Output the [X, Y] coordinate of the center of the cell containing the given text.  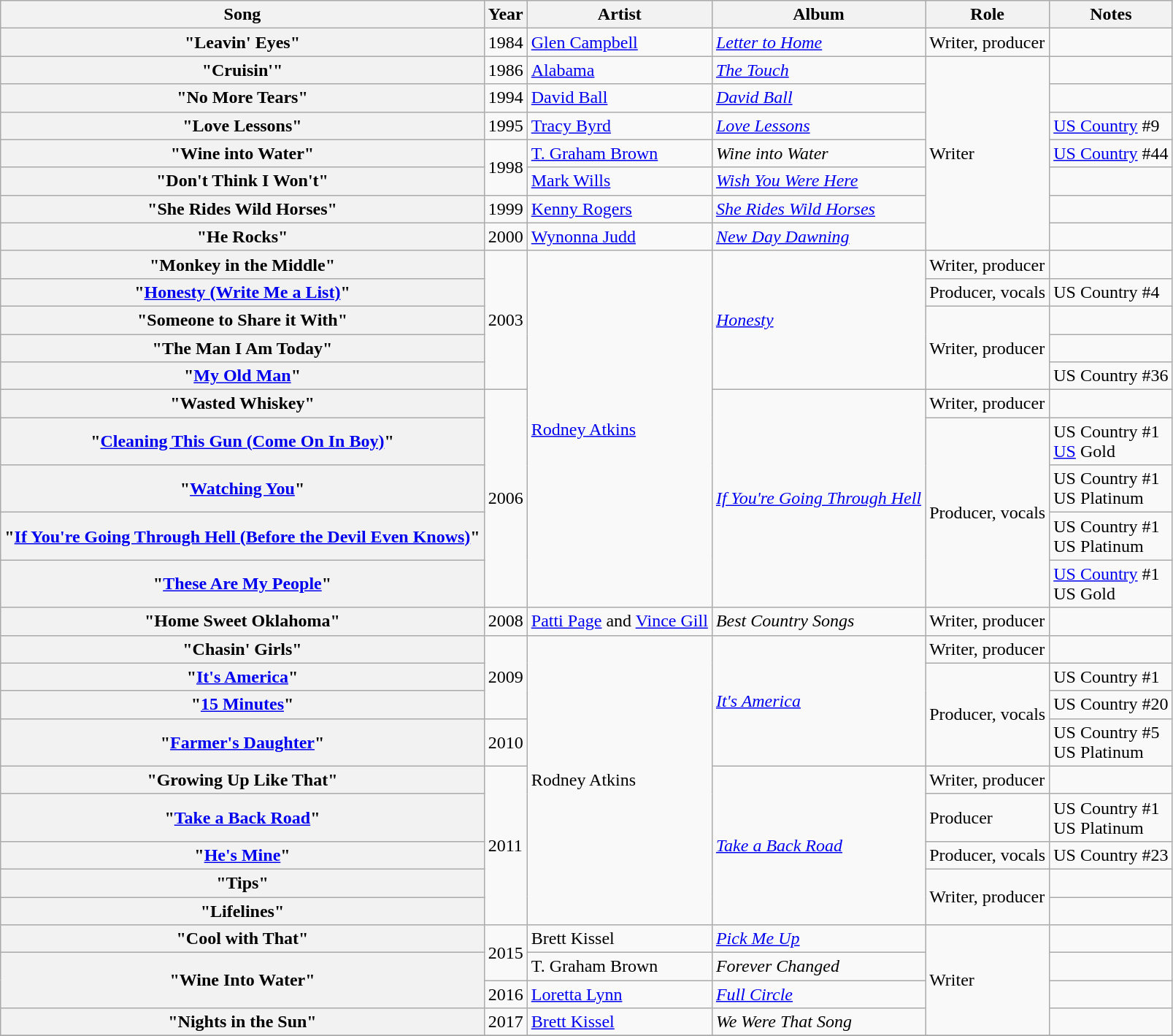
US Country #36 [1111, 376]
Wine into Water [818, 153]
1984 [505, 42]
"Chasin' Girls" [242, 649]
She Rides Wild Horses [818, 209]
Producer [988, 818]
Notes [1111, 15]
Take a Back Road [818, 845]
"The Man I Am Today" [242, 348]
"Cruisin'" [242, 70]
Full Circle [818, 994]
"Tips" [242, 883]
Best Country Songs [818, 621]
1998 [505, 167]
1995 [505, 126]
"Farmer's Daughter" [242, 742]
Pick Me Up [818, 939]
Wynonna Judd [619, 237]
The Touch [818, 70]
"Cleaning This Gun (Come On In Boy)" [242, 441]
"Honesty (Write Me a List)" [242, 292]
Glen Campbell [619, 42]
2011 [505, 845]
Mark Wills [619, 181]
"15 Minutes" [242, 705]
1999 [505, 209]
1986 [505, 70]
Tracy Byrd [619, 126]
Song [242, 15]
US Country #20 [1111, 705]
"He's Mine" [242, 855]
US Country #4 [1111, 292]
Letter to Home [818, 42]
"Wasted Whiskey" [242, 404]
"Someone to Share it With" [242, 320]
US Country #5US Platinum [1111, 742]
If You're Going Through Hell [818, 499]
Album [818, 15]
"Take a Back Road" [242, 818]
We Were That Song [818, 1022]
US Country #44 [1111, 153]
"Nights in the Sun" [242, 1022]
2009 [505, 677]
"If You're Going Through Hell (Before the Devil Even Knows)" [242, 536]
2000 [505, 237]
"Monkey in the Middle" [242, 264]
Year [505, 15]
US Country #23 [1111, 855]
Role [988, 15]
1994 [505, 98]
It's America [818, 701]
2003 [505, 320]
Kenny Rogers [619, 209]
"He Rocks" [242, 237]
"No More Tears" [242, 98]
"Love Lessons" [242, 126]
US Country #1 [1111, 677]
2016 [505, 994]
"Leavin' Eyes" [242, 42]
2015 [505, 953]
"She Rides Wild Horses" [242, 209]
"Lifelines" [242, 910]
2010 [505, 742]
Artist [619, 15]
"These Are My People" [242, 584]
New Day Dawning [818, 237]
Forever Changed [818, 967]
"My Old Man" [242, 376]
Alabama [619, 70]
"Watching You" [242, 489]
Loretta Lynn [619, 994]
Honesty [818, 320]
Love Lessons [818, 126]
Wish You Were Here [818, 181]
Patti Page and Vince Gill [619, 621]
"Home Sweet Oklahoma" [242, 621]
2006 [505, 499]
2017 [505, 1022]
"It's America" [242, 677]
"Growing Up Like That" [242, 780]
"Wine Into Water" [242, 981]
US Country #9 [1111, 126]
"Wine into Water" [242, 153]
"Don't Think I Won't" [242, 181]
2008 [505, 621]
"Cool with That" [242, 939]
